For the text-containing cell, return its midpoint in (X, Y) coordinate format. 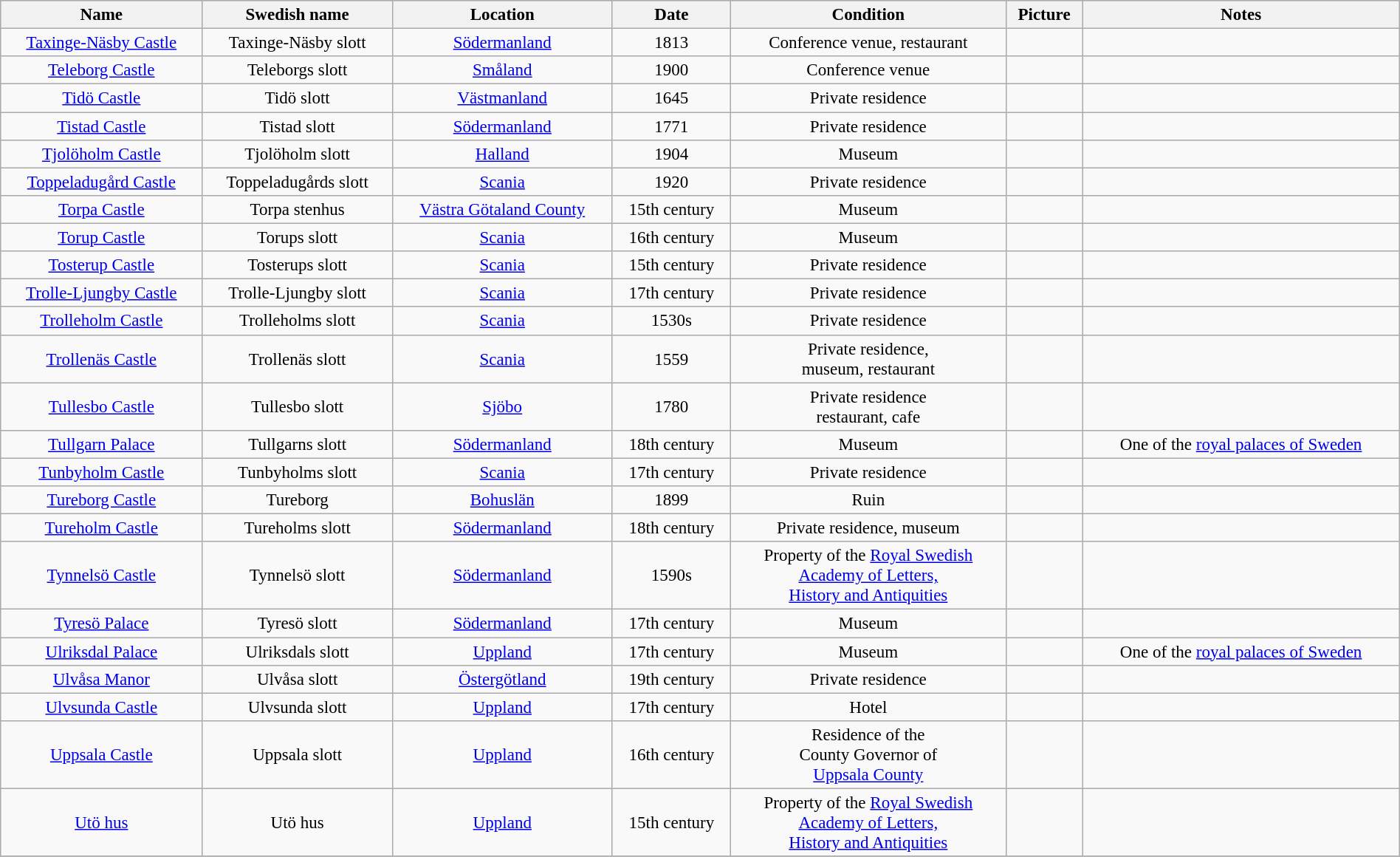
1780 (671, 406)
Trollenäs Castle (102, 359)
Name (102, 15)
Ulvåsa slott (298, 680)
Private residence, museum (868, 528)
Taxinge-Näsby slott (298, 43)
Trolle-Ljungby slott (298, 293)
Ulriksdal Palace (102, 652)
Tidö slott (298, 98)
Bohuslän (502, 500)
Tjolöholm slott (298, 154)
Tunbyholms slott (298, 472)
Tullesbo slott (298, 406)
Conference venue, restaurant (868, 43)
Tosterups slott (298, 265)
1559 (671, 359)
Swedish name (298, 15)
Tjolöholm Castle (102, 154)
Tullgarns slott (298, 445)
1900 (671, 70)
Date (671, 15)
Trollenäs slott (298, 359)
Uppsala slott (298, 755)
Tureborg Castle (102, 500)
Tidö Castle (102, 98)
Picture (1044, 15)
Ulvsunda Castle (102, 707)
Teleborg Castle (102, 70)
Ulvåsa Manor (102, 680)
Västmanland (502, 98)
Tureborg (298, 500)
1645 (671, 98)
Residence of the County Governor of Uppsala County (868, 755)
Notes (1241, 15)
Trolleholm Castle (102, 321)
Condition (868, 15)
Tyresö Palace (102, 624)
Östergötland (502, 680)
1899 (671, 500)
Toppeladugård Castle (102, 182)
Ulvsunda slott (298, 707)
Tyresö slott (298, 624)
Private residence restaurant, cafe (868, 406)
1920 (671, 182)
Halland (502, 154)
Tynnelsö slott (298, 576)
Location (502, 15)
Ulriksdals slott (298, 652)
Torpa stenhus (298, 210)
Torpa Castle (102, 210)
1590s (671, 576)
Ruin (868, 500)
Trolleholms slott (298, 321)
Tunbyholm Castle (102, 472)
Tureholm Castle (102, 528)
Conference venue (868, 70)
1813 (671, 43)
1771 (671, 126)
Tureholms slott (298, 528)
Teleborgs slott (298, 70)
Toppeladugårds slott (298, 182)
Trolle-Ljungby Castle (102, 293)
1530s (671, 321)
Torup Castle (102, 238)
1904 (671, 154)
Private residence, museum, restaurant (868, 359)
Småland (502, 70)
Tynnelsö Castle (102, 576)
Hotel (868, 707)
Tullgarn Palace (102, 445)
Tullesbo Castle (102, 406)
Sjöbo (502, 406)
Tistad Castle (102, 126)
Tistad slott (298, 126)
Uppsala Castle (102, 755)
Tosterup Castle (102, 265)
Västra Götaland County (502, 210)
Torups slott (298, 238)
19th century (671, 680)
Taxinge-Näsby Castle (102, 43)
